Return the (x, y) coordinate for the center point of the cell that contains the specified text.  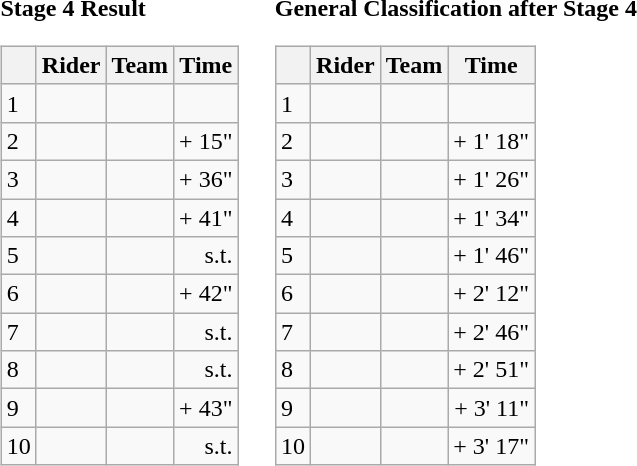
+ 1' 34" (492, 217)
+ 2' 46" (492, 332)
+ 43" (206, 408)
+ 1' 46" (492, 256)
+ 41" (206, 217)
+ 3' 11" (492, 408)
+ 36" (206, 179)
+ 2' 51" (492, 370)
+ 1' 26" (492, 179)
+ 2' 12" (492, 294)
+ 42" (206, 294)
+ 3' 17" (492, 446)
+ 1' 18" (492, 141)
+ 15" (206, 141)
